Find where the given text appears and provide that cell's center as [X, Y] coordinate. 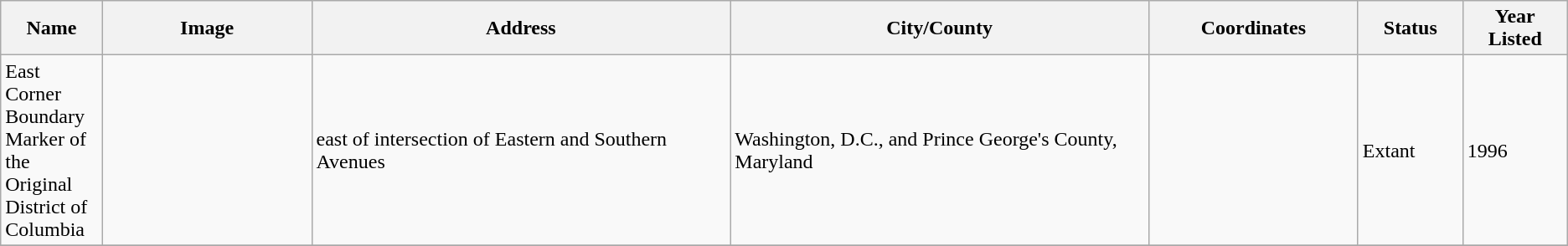
Address [521, 28]
east of intersection of Eastern and Southern Avenues [521, 151]
Name [52, 28]
Extant [1411, 151]
East Corner Boundary Marker of the Original District of Columbia [52, 151]
Status [1411, 28]
1996 [1514, 151]
Coordinates [1253, 28]
Image [207, 28]
YearListed [1514, 28]
City/County [940, 28]
Washington, D.C., and Prince George's County, Maryland [940, 151]
